Scan for the cell matching the given text and deliver its (x, y) coordinate at center. 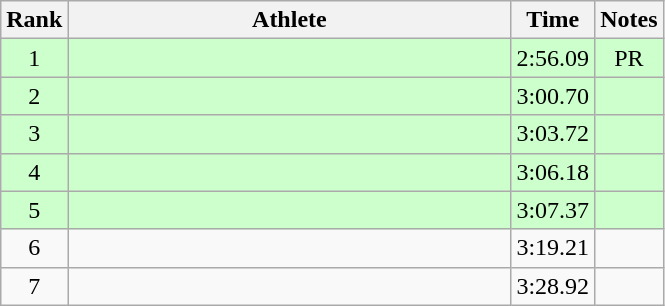
3:28.92 (553, 286)
7 (34, 286)
3:03.72 (553, 134)
3:00.70 (553, 96)
3:06.18 (553, 172)
PR (629, 58)
3:07.37 (553, 210)
3 (34, 134)
Notes (629, 20)
Time (553, 20)
3:19.21 (553, 248)
6 (34, 248)
2:56.09 (553, 58)
Athlete (290, 20)
Rank (34, 20)
2 (34, 96)
1 (34, 58)
5 (34, 210)
4 (34, 172)
